Locate the cell with the specified text and output its [x, y] center coordinate. 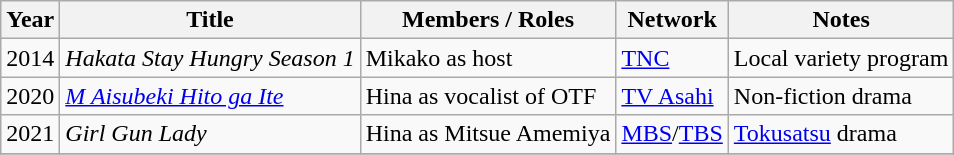
Local variety program [841, 58]
Hina as vocalist of OTF [488, 96]
2021 [30, 134]
TV Asahi [672, 96]
Tokusatsu drama [841, 134]
2020 [30, 96]
Non-fiction drama [841, 96]
Mikako as host [488, 58]
Title [210, 20]
Network [672, 20]
Girl Gun Lady [210, 134]
TNC [672, 58]
MBS/TBS [672, 134]
Hakata Stay Hungry Season 1 [210, 58]
2014 [30, 58]
Year [30, 20]
Notes [841, 20]
Members / Roles [488, 20]
M Aisubeki Hito ga Ite [210, 96]
Hina as Mitsue Amemiya [488, 134]
